Pinpoint the cell where the given text exists, returning its (x, y) midpoint coordinate. 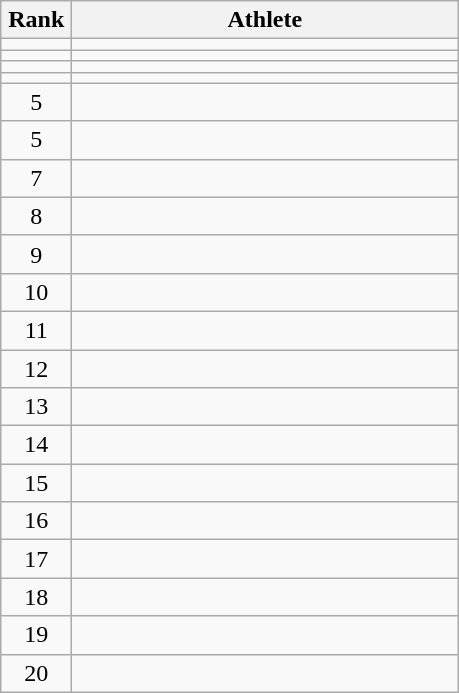
18 (36, 597)
8 (36, 216)
15 (36, 483)
Rank (36, 20)
13 (36, 407)
10 (36, 292)
9 (36, 254)
19 (36, 635)
7 (36, 178)
14 (36, 445)
20 (36, 673)
16 (36, 521)
Athlete (265, 20)
17 (36, 559)
11 (36, 330)
12 (36, 369)
